Scan for the cell matching the given text and deliver its (x, y) coordinate at center. 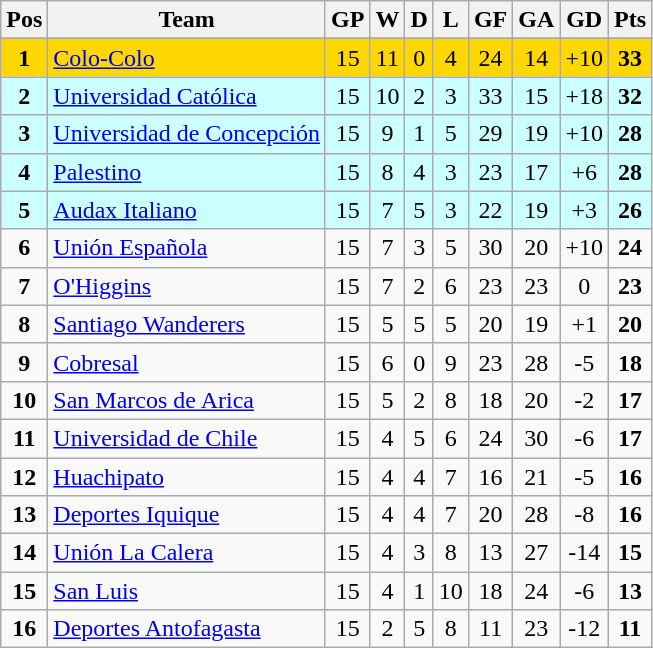
D (419, 20)
32 (630, 96)
Unión La Calera (187, 553)
Deportes Iquique (187, 515)
-2 (584, 400)
GF (490, 20)
San Marcos de Arica (187, 400)
Colo-Colo (187, 58)
Unión Española (187, 248)
W (388, 20)
Deportes Antofagasta (187, 629)
Audax Italiano (187, 210)
22 (490, 210)
L (450, 20)
Pts (630, 20)
+1 (584, 324)
-8 (584, 515)
GA (536, 20)
O'Higgins (187, 286)
GP (347, 20)
+18 (584, 96)
29 (490, 134)
Cobresal (187, 362)
Universidad Católica (187, 96)
+6 (584, 172)
Universidad de Concepción (187, 134)
+3 (584, 210)
San Luis (187, 591)
Santiago Wanderers (187, 324)
21 (536, 477)
27 (536, 553)
Team (187, 20)
-12 (584, 629)
Palestino (187, 172)
Pos (24, 20)
Huachipato (187, 477)
12 (24, 477)
26 (630, 210)
GD (584, 20)
-14 (584, 553)
Universidad de Chile (187, 438)
